Return the [X, Y] coordinate for the center point of the cell that contains the specified text.  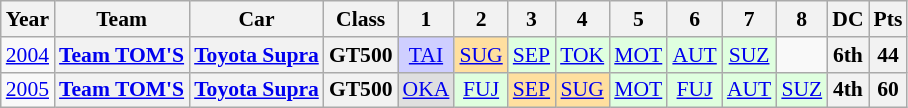
Class [361, 19]
5 [638, 19]
6 [694, 19]
Pts [888, 19]
1 [426, 19]
TAI [426, 55]
4 [582, 19]
44 [888, 55]
DC [848, 19]
60 [888, 90]
7 [749, 19]
2004 [28, 55]
6th [848, 55]
8 [802, 19]
4th [848, 90]
Team [122, 19]
Year [28, 19]
3 [532, 19]
OKA [426, 90]
2005 [28, 90]
2 [480, 19]
Car [256, 19]
TOK [582, 55]
